Return [x, y] of the center of cell containing provided text 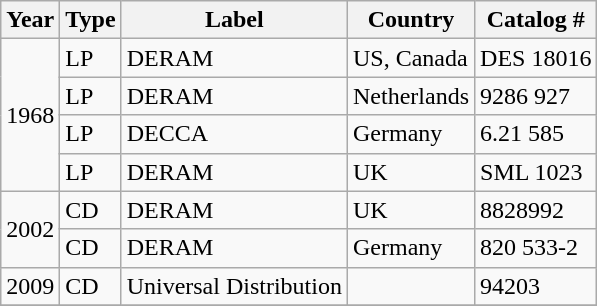
SML 1023 [536, 172]
DECCA [234, 134]
2009 [30, 286]
94203 [536, 286]
Catalog # [536, 20]
6.21 585 [536, 134]
DES 18016 [536, 58]
2002 [30, 229]
820 533-2 [536, 248]
9286 927 [536, 96]
Universal Distribution [234, 286]
Country [410, 20]
Year [30, 20]
Label [234, 20]
Type [90, 20]
1968 [30, 115]
8828992 [536, 210]
US, Canada [410, 58]
Netherlands [410, 96]
